Return the [X, Y] coordinate for the center point of the cell that contains the specified text.  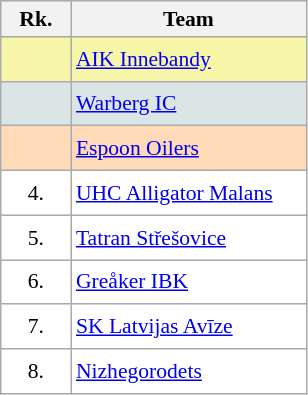
Tatran Střešovice [188, 238]
5. [36, 238]
Warberg IC [188, 104]
Rk. [36, 19]
8. [36, 372]
4. [36, 194]
Team [188, 19]
UHC Alligator Malans [188, 194]
Greåker IBK [188, 282]
7. [36, 328]
Nizhegorodets [188, 372]
6. [36, 282]
SK Latvijas Avīze [188, 328]
AIK Innebandy [188, 60]
Espoon Oilers [188, 148]
